Scan for the cell matching the given text and deliver its (X, Y) coordinate at center. 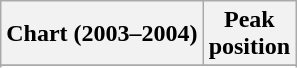
Chart (2003–2004) (102, 34)
Peakposition (249, 34)
